Provide the (X, Y) coordinate of the cell's center where the given text is located.  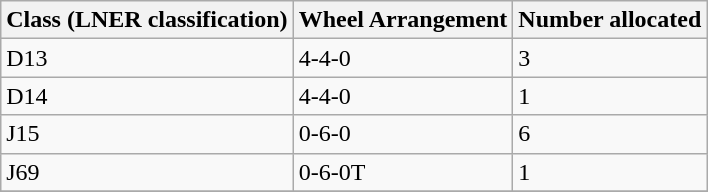
Class (LNER classification) (147, 20)
D13 (147, 58)
6 (610, 134)
3 (610, 58)
0-6-0T (403, 172)
0-6-0 (403, 134)
Wheel Arrangement (403, 20)
J15 (147, 134)
Number allocated (610, 20)
D14 (147, 96)
J69 (147, 172)
